Capture the cell that displays the provided text and extract its [x, y] central coordinate. 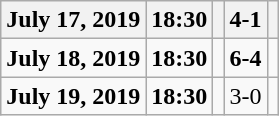
3-0 [246, 96]
4-1 [246, 20]
July 18, 2019 [74, 58]
6-4 [246, 58]
July 19, 2019 [74, 96]
July 17, 2019 [74, 20]
